Scan for the cell matching the given text and deliver its [X, Y] coordinate at center. 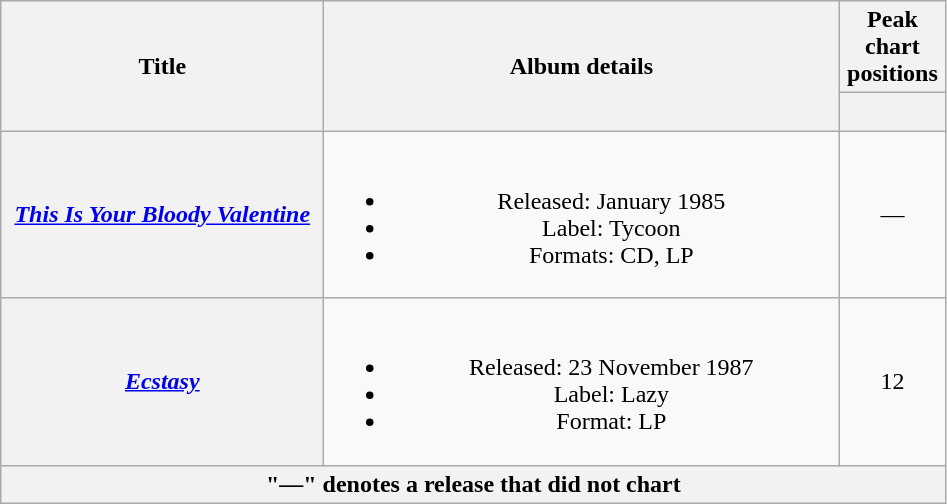
Released: January 1985 Label: Tycoon Formats: CD, LP [582, 214]
Released: 23 November 1987 Label: Lazy Format: LP [582, 382]
12 [892, 382]
Album details [582, 66]
Peak chart positions [892, 47]
Title [162, 66]
Ecstasy [162, 382]
"—" denotes a release that did not chart [474, 484]
— [892, 214]
This Is Your Bloody Valentine [162, 214]
